Determine the (X, Y) coordinate at the center of the cell enclosing the given text.  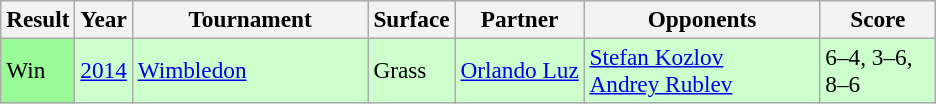
2014 (104, 70)
Opponents (702, 19)
Year (104, 19)
Partner (520, 19)
Score (878, 19)
6–4, 3–6, 8–6 (878, 70)
Grass (412, 70)
Surface (412, 19)
Result (38, 19)
Wimbledon (250, 70)
Orlando Luz (520, 70)
Win (38, 70)
Stefan Kozlov Andrey Rublev (702, 70)
Tournament (250, 19)
